Return (x, y) of the center of cell containing provided text 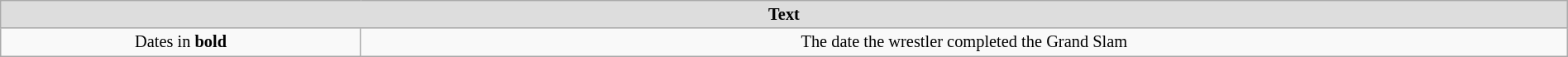
Dates in bold (181, 42)
Text (784, 14)
The date the wrestler completed the Grand Slam (964, 42)
